Pinpoint the cell where the given text exists, returning its [X, Y] midpoint coordinate. 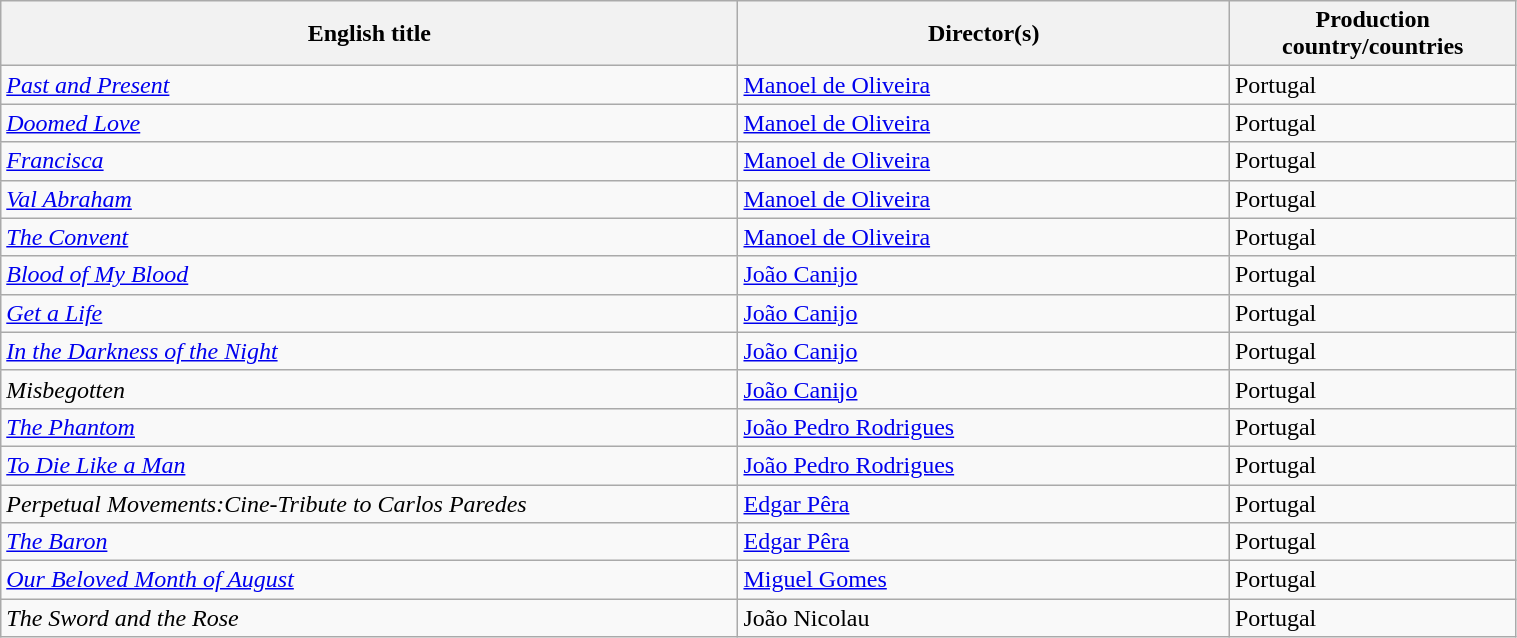
The Phantom [370, 427]
In the Darkness of the Night [370, 351]
English title [370, 34]
Miguel Gomes [984, 580]
Misbegotten [370, 389]
Francisca [370, 161]
Our Beloved Month of August [370, 580]
Production country/countries [1372, 34]
Blood of My Blood [370, 275]
Perpetual Movements:Cine-Tribute to Carlos Paredes [370, 503]
The Sword and the Rose [370, 618]
The Baron [370, 542]
Val Abraham [370, 199]
Past and Present [370, 85]
Get a Life [370, 313]
João Nicolau [984, 618]
Director(s) [984, 34]
Doomed Love [370, 123]
To Die Like a Man [370, 465]
The Convent [370, 237]
